Detect which cell encompasses the target text, then output its [X, Y] center coordinate. 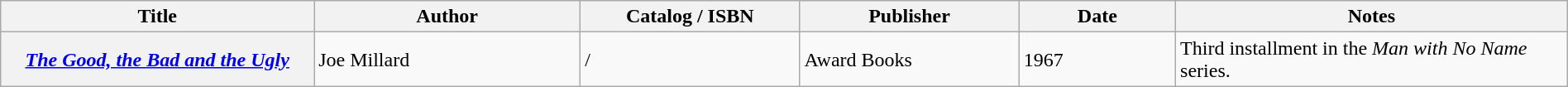
Notes [1372, 17]
The Good, the Bad and the Ugly [157, 60]
/ [690, 60]
Catalog / ISBN [690, 17]
1967 [1097, 60]
Joe Millard [447, 60]
Author [447, 17]
Award Books [910, 60]
Title [157, 17]
Date [1097, 17]
Third installment in the Man with No Name series. [1372, 60]
Publisher [910, 17]
